Detect which cell encompasses the target text, then output its (X, Y) center coordinate. 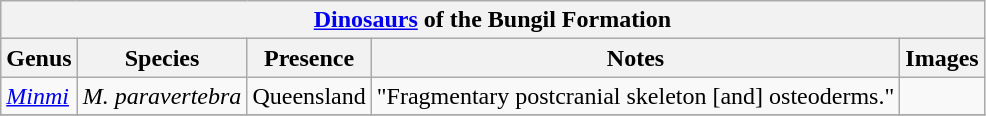
Images (942, 58)
Genus (39, 58)
Presence (309, 58)
M. paravertebra (162, 96)
Notes (636, 58)
Species (162, 58)
Queensland (309, 96)
Dinosaurs of the Bungil Formation (492, 20)
Minmi (39, 96)
"Fragmentary postcranial skeleton [and] osteoderms." (636, 96)
